Output the [x, y] coordinate of the center of the cell containing the given text.  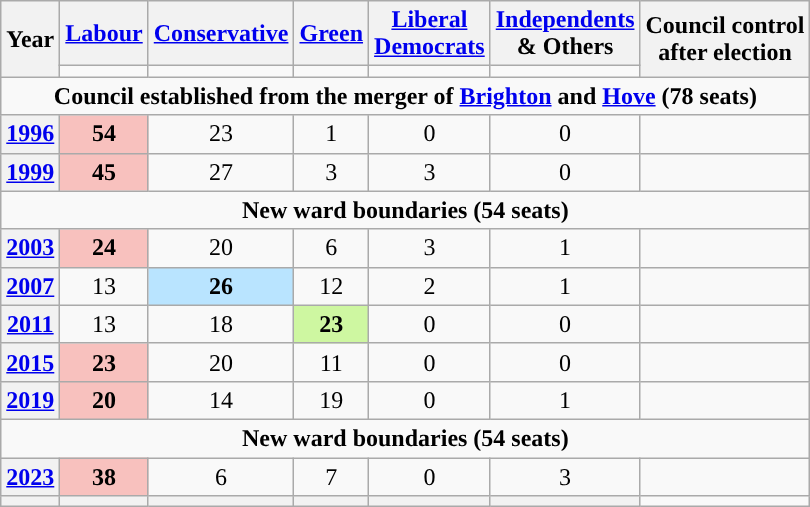
Council established from the merger of Brighton and Hove (78 seats) [406, 96]
2007 [30, 286]
Conservative [221, 34]
19 [332, 400]
2019 [30, 400]
14 [221, 400]
26 [221, 286]
Liberal Democrats [430, 34]
38 [104, 477]
27 [221, 172]
2003 [30, 248]
Independents& Others [565, 34]
1996 [30, 134]
Labour [104, 34]
2023 [30, 477]
12 [332, 286]
Green [332, 34]
7 [332, 477]
11 [332, 362]
2 [430, 286]
2011 [30, 324]
45 [104, 172]
24 [104, 248]
54 [104, 134]
Year [30, 39]
2015 [30, 362]
1999 [30, 172]
18 [221, 324]
Council controlafter election [725, 39]
